Search for the cell housing the specified text and yield its [X, Y] center coordinate. 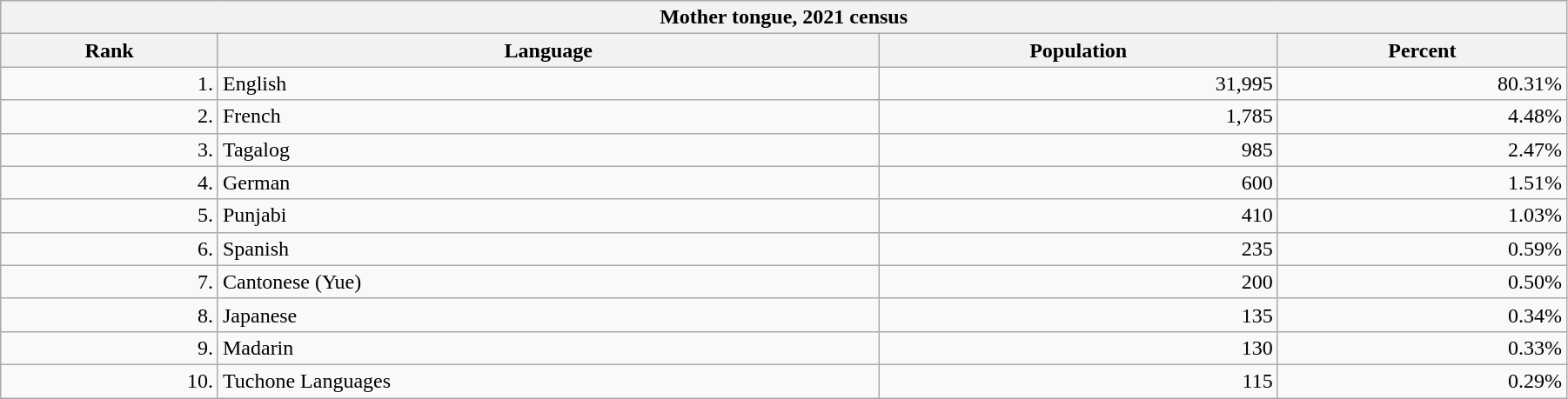
8. [110, 315]
410 [1078, 216]
1,785 [1078, 116]
Language [548, 50]
Mother tongue, 2021 census [784, 17]
Rank [110, 50]
0.59% [1422, 249]
600 [1078, 183]
235 [1078, 249]
2. [110, 116]
Punjabi [548, 216]
Population [1078, 50]
English [548, 83]
130 [1078, 348]
German [548, 183]
Percent [1422, 50]
10. [110, 381]
80.31% [1422, 83]
0.29% [1422, 381]
9. [110, 348]
7. [110, 282]
985 [1078, 150]
Japanese [548, 315]
0.34% [1422, 315]
4.48% [1422, 116]
6. [110, 249]
135 [1078, 315]
Spanish [548, 249]
0.33% [1422, 348]
Tagalog [548, 150]
1.03% [1422, 216]
0.50% [1422, 282]
3. [110, 150]
31,995 [1078, 83]
200 [1078, 282]
4. [110, 183]
115 [1078, 381]
1.51% [1422, 183]
1. [110, 83]
Tuchone Languages [548, 381]
Cantonese (Yue) [548, 282]
2.47% [1422, 150]
Madarin [548, 348]
French [548, 116]
5. [110, 216]
